Search for the cell housing the specified text and yield its (X, Y) center coordinate. 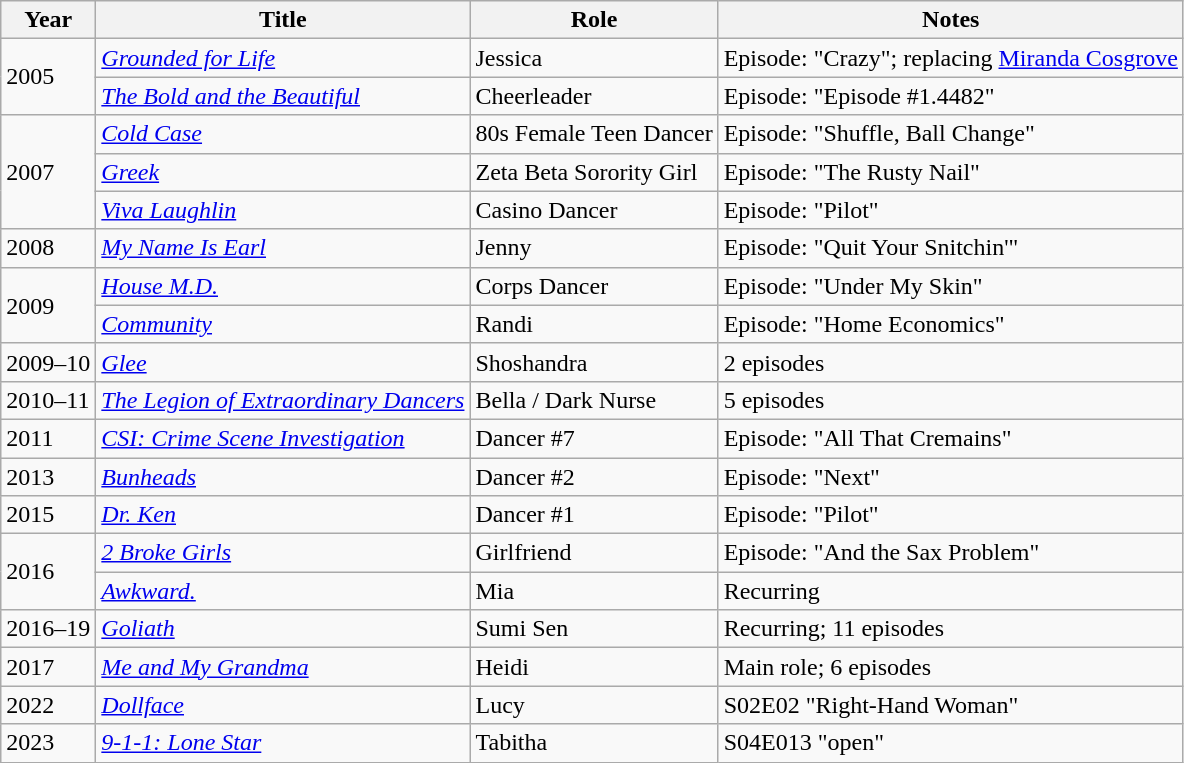
5 episodes (950, 400)
Dancer #2 (594, 477)
House M.D. (283, 286)
Lucy (594, 705)
Community (283, 324)
Episode: "And the Sax Problem" (950, 553)
Episode: "Episode #1.4482" (950, 96)
Goliath (283, 629)
Episode: "The Rusty Nail" (950, 172)
2017 (48, 667)
Dancer #1 (594, 515)
2013 (48, 477)
Tabitha (594, 743)
2009 (48, 305)
Recurring (950, 591)
Role (594, 20)
Recurring; 11 episodes (950, 629)
Dancer #7 (594, 438)
Main role; 6 episodes (950, 667)
Cheerleader (594, 96)
Episode: "Home Economics" (950, 324)
2 episodes (950, 362)
Dr. Ken (283, 515)
Year (48, 20)
Cold Case (283, 134)
2009–10 (48, 362)
Heidi (594, 667)
80s Female Teen Dancer (594, 134)
Zeta Beta Sorority Girl (594, 172)
S02E02 "Right-Hand Woman" (950, 705)
S04E013 "open" (950, 743)
Notes (950, 20)
Shoshandra (594, 362)
2023 (48, 743)
2022 (48, 705)
Greek (283, 172)
2015 (48, 515)
Mia (594, 591)
Girlfriend (594, 553)
Episode: "All That Cremains" (950, 438)
2016 (48, 572)
2005 (48, 77)
Bunheads (283, 477)
Episode: "Quit Your Snitchin'" (950, 248)
The Bold and the Beautiful (283, 96)
2010–11 (48, 400)
Episode: "Shuffle, Ball Change" (950, 134)
Awkward. (283, 591)
The Legion of Extraordinary Dancers (283, 400)
Randi (594, 324)
Casino Dancer (594, 210)
9-1-1: Lone Star (283, 743)
Viva Laughlin (283, 210)
Grounded for Life (283, 58)
Glee (283, 362)
Episode: "Crazy"; replacing Miranda Cosgrove (950, 58)
Sumi Sen (594, 629)
CSI: Crime Scene Investigation (283, 438)
Dollface (283, 705)
Corps Dancer (594, 286)
Jessica (594, 58)
2011 (48, 438)
Bella / Dark Nurse (594, 400)
2 Broke Girls (283, 553)
Jenny (594, 248)
Me and My Grandma (283, 667)
Title (283, 20)
2008 (48, 248)
My Name Is Earl (283, 248)
Episode: "Next" (950, 477)
Episode: "Under My Skin" (950, 286)
2016–19 (48, 629)
2007 (48, 172)
